Locate the cell with the specified text and output its (x, y) center coordinate. 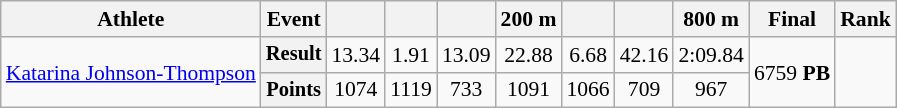
1091 (529, 90)
22.88 (529, 55)
Final (792, 19)
42.16 (644, 55)
Result (294, 55)
Katarina Johnson-Thompson (131, 72)
6.68 (588, 55)
Rank (866, 19)
13.34 (356, 55)
800 m (710, 19)
13.09 (466, 55)
1066 (588, 90)
709 (644, 90)
6759 PB (792, 72)
1074 (356, 90)
1.91 (411, 55)
Event (294, 19)
Athlete (131, 19)
733 (466, 90)
1119 (411, 90)
2:09.84 (710, 55)
Points (294, 90)
200 m (529, 19)
967 (710, 90)
